Output the (X, Y) coordinate of the center of the cell containing the given text.  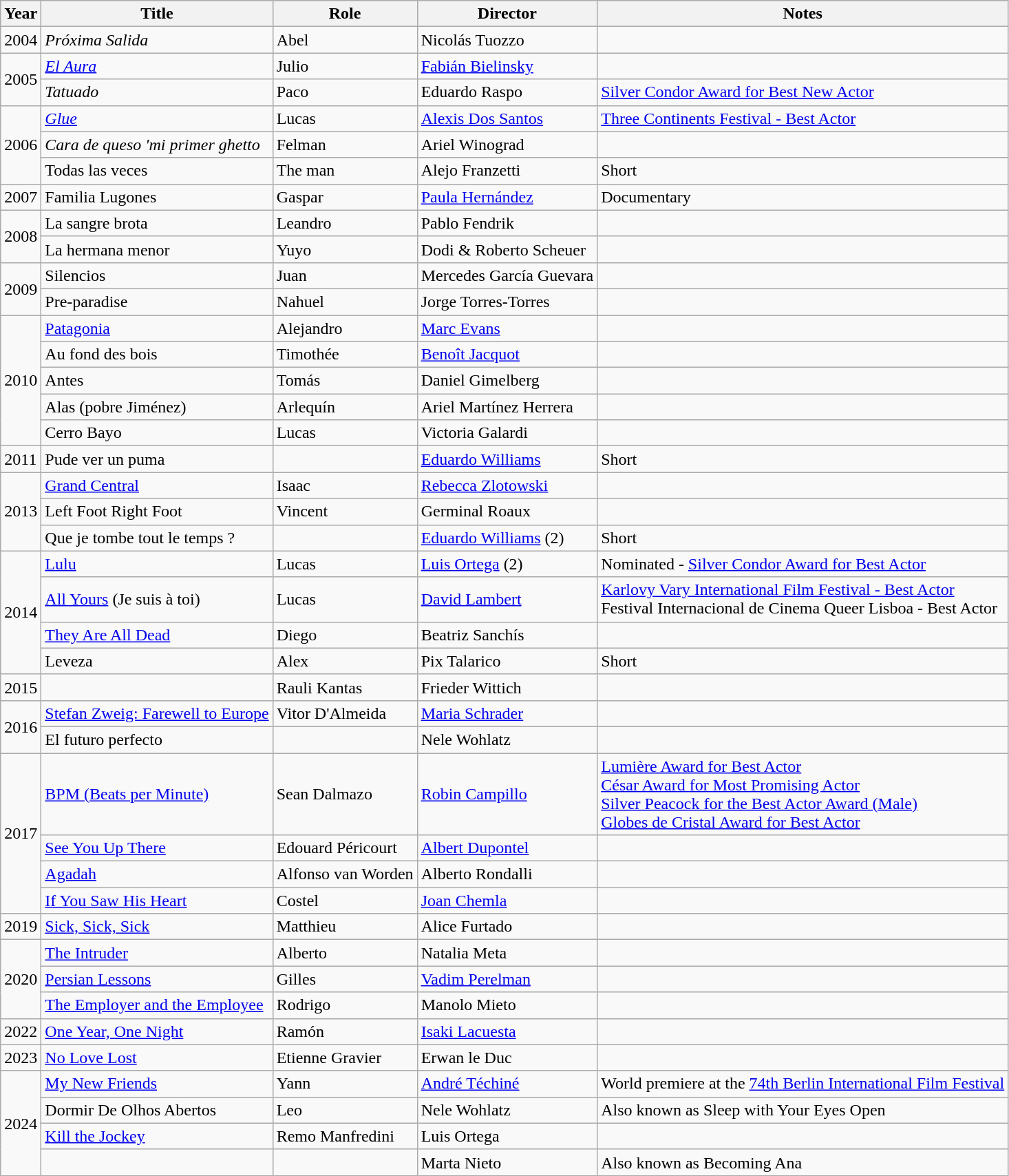
Rebecca Zlotowski (507, 485)
Natalia Meta (507, 953)
Paco (345, 92)
All Yours (Je suis à toi) (157, 599)
The man (345, 171)
Nominated - Silver Condor Award for Best Actor (803, 564)
Abel (345, 40)
Agadah (157, 874)
Three Continents Festival - Best Actor (803, 118)
2020 (21, 979)
Lumière Award for Best ActorCésar Award for Most Promising ActorSilver Peacock for the Best Actor Award (Male)Globes de Cristal Award for Best Actor (803, 795)
Daniel Gimelberg (507, 381)
2024 (21, 1123)
See You Up There (157, 848)
Arlequín (345, 407)
Benoît Jacquot (507, 355)
Alejo Franzetti (507, 171)
Beatriz Sanchís (507, 635)
Erwan le Duc (507, 1058)
Silver Condor Award for Best New Actor (803, 92)
Leo (345, 1110)
Also known as Becoming Ana (803, 1162)
Notes (803, 14)
Director (507, 14)
2011 (21, 459)
Fabián Bielinsky (507, 66)
Role (345, 14)
Leandro (345, 223)
Vadim Perelman (507, 979)
World premiere at the 74th Berlin International Film Festival (803, 1084)
Luis Ortega (507, 1136)
Grand Central (157, 485)
They Are All Dead (157, 635)
Alfonso van Worden (345, 874)
2013 (21, 512)
Manolo Mieto (507, 1005)
2008 (21, 236)
Alberto Rondalli (507, 874)
Ariel Winograd (507, 145)
One Year, One Night (157, 1031)
Gaspar (345, 197)
Au fond des bois (157, 355)
Remo Manfredini (345, 1136)
Juan (345, 275)
Leveza (157, 661)
2009 (21, 288)
Dodi & Roberto Scheuer (507, 249)
Karlovy Vary International Film Festival - Best ActorFestival Internacional de Cinema Queer Lisboa - Best Actor (803, 599)
Title (157, 14)
Sean Dalmazo (345, 795)
Ariel Martínez Herrera (507, 407)
Vincent (345, 512)
Edouard Péricourt (345, 848)
Silencios (157, 275)
Alice Furtado (507, 927)
Rauli Kantas (345, 687)
Jorge Torres-Torres (507, 302)
Eduardo Raspo (507, 92)
Maria Schrader (507, 713)
Albert Dupontel (507, 848)
Julio (345, 66)
2004 (21, 40)
My New Friends (157, 1084)
Left Foot Right Foot (157, 512)
Dormir De Olhos Abertos (157, 1110)
Marc Evans (507, 328)
Victoria Galardi (507, 433)
Yuyo (345, 249)
If You Saw His Heart (157, 901)
Alexis Dos Santos (507, 118)
Gilles (345, 979)
Yann (345, 1084)
Patagonia (157, 328)
Pix Talarico (507, 661)
Felman (345, 145)
Year (21, 14)
Cara de queso 'mi primer ghetto (157, 145)
2016 (21, 726)
2017 (21, 833)
Cerro Bayo (157, 433)
Marta Nieto (507, 1162)
Nahuel (345, 302)
Eduardo Williams (507, 459)
Nicolás Tuozzo (507, 40)
Joan Chemla (507, 901)
Todas las veces (157, 171)
Alas (pobre Jiménez) (157, 407)
2005 (21, 79)
2022 (21, 1031)
2006 (21, 145)
Isaac (345, 485)
Persian Lessons (157, 979)
Familia Lugones (157, 197)
2010 (21, 381)
Tomás (345, 381)
Lulu (157, 564)
Rodrigo (345, 1005)
Robin Campillo (507, 795)
Matthieu (345, 927)
Paula Hernández (507, 197)
2019 (21, 927)
Pude ver un puma (157, 459)
El futuro perfecto (157, 739)
Pre-paradise (157, 302)
Que je tombe tout le temps ? (157, 538)
The Intruder (157, 953)
Antes (157, 381)
El Aura (157, 66)
Mercedes García Guevara (507, 275)
Alejandro (345, 328)
2015 (21, 687)
La hermana menor (157, 249)
Costel (345, 901)
Próxima Salida (157, 40)
BPM (Beats per Minute) (157, 795)
2014 (21, 613)
La sangre brota (157, 223)
Kill the Jockey (157, 1136)
David Lambert (507, 599)
Etienne Gravier (345, 1058)
Tatuado (157, 92)
Ramón (345, 1031)
André Téchiné (507, 1084)
No Love Lost (157, 1058)
Documentary (803, 197)
Alberto (345, 953)
Alex (345, 661)
Pablo Fendrik (507, 223)
Frieder Wittich (507, 687)
Stefan Zweig: Farewell to Europe (157, 713)
Isaki Lacuesta (507, 1031)
2007 (21, 197)
Luis Ortega (2) (507, 564)
The Employer and the Employee (157, 1005)
Germinal Roaux (507, 512)
Glue (157, 118)
2023 (21, 1058)
Diego (345, 635)
Sick, Sick, Sick (157, 927)
Eduardo Williams (2) (507, 538)
Also known as Sleep with Your Eyes Open (803, 1110)
Vitor D'Almeida (345, 713)
Timothée (345, 355)
